Output the (X, Y) coordinate of the center of the cell containing the given text.  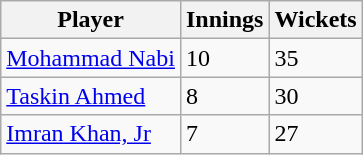
Innings (224, 20)
7 (224, 134)
8 (224, 96)
Imran Khan, Jr (91, 134)
27 (316, 134)
Mohammad Nabi (91, 58)
Player (91, 20)
10 (224, 58)
Wickets (316, 20)
Taskin Ahmed (91, 96)
30 (316, 96)
35 (316, 58)
